Locate the cell with the specified text and output its (X, Y) center coordinate. 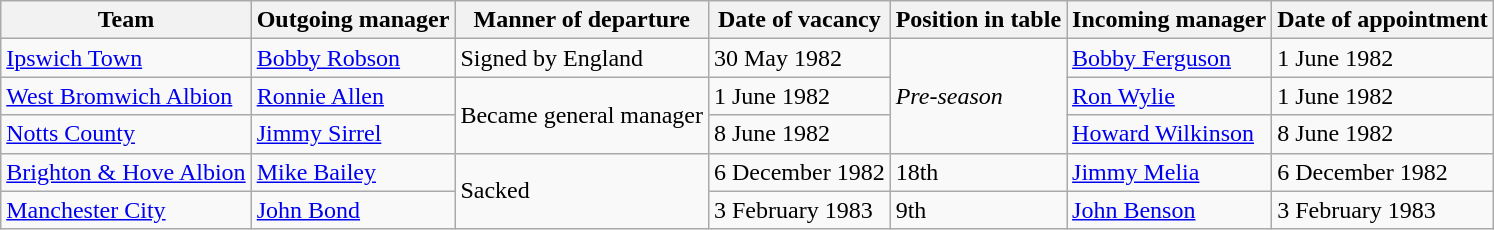
Date of appointment (1383, 20)
Outgoing manager (353, 20)
Ronnie Allen (353, 96)
30 May 1982 (799, 58)
Manchester City (126, 210)
18th (978, 172)
Brighton & Hove Albion (126, 172)
Bobby Ferguson (1170, 58)
Bobby Robson (353, 58)
Jimmy Sirrel (353, 134)
Manner of departure (582, 20)
Howard Wilkinson (1170, 134)
John Benson (1170, 210)
Pre-season (978, 96)
Date of vacancy (799, 20)
9th (978, 210)
Jimmy Melia (1170, 172)
Signed by England (582, 58)
Became general manager (582, 115)
Incoming manager (1170, 20)
Mike Bailey (353, 172)
Position in table (978, 20)
Team (126, 20)
Sacked (582, 191)
John Bond (353, 210)
Ipswich Town (126, 58)
West Bromwich Albion (126, 96)
Ron Wylie (1170, 96)
Notts County (126, 134)
